Capture the cell that displays the provided text and extract its (X, Y) central coordinate. 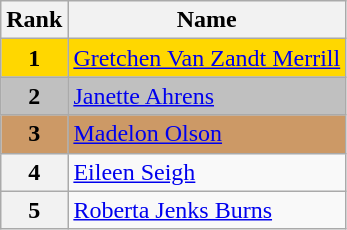
Rank (34, 20)
Roberta Jenks Burns (207, 210)
1 (34, 58)
Madelon Olson (207, 134)
3 (34, 134)
Name (207, 20)
Eileen Seigh (207, 172)
5 (34, 210)
Gretchen Van Zandt Merrill (207, 58)
Janette Ahrens (207, 96)
2 (34, 96)
4 (34, 172)
